From the cell containing the given text, extract its center point as (X, Y) coordinate. 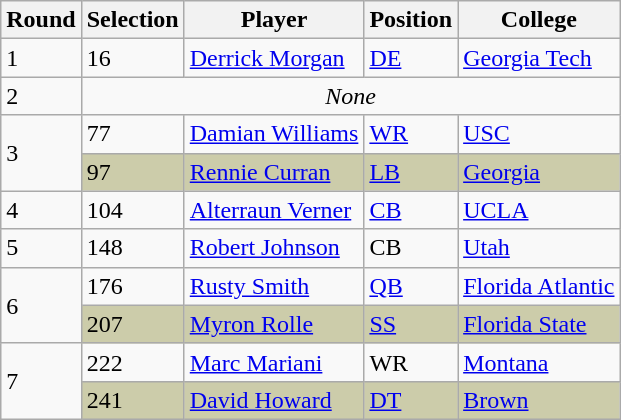
97 (132, 172)
QB (411, 286)
2 (41, 96)
241 (132, 400)
222 (132, 362)
Brown (539, 400)
Florida Atlantic (539, 286)
Player (274, 20)
DE (411, 58)
Round (41, 20)
16 (132, 58)
Georgia Tech (539, 58)
3 (41, 153)
Position (411, 20)
Utah (539, 248)
104 (132, 210)
148 (132, 248)
UCLA (539, 210)
DT (411, 400)
6 (41, 305)
SS (411, 324)
Rusty Smith (274, 286)
1 (41, 58)
77 (132, 134)
LB (411, 172)
207 (132, 324)
Georgia (539, 172)
None (350, 96)
Marc Mariani (274, 362)
Derrick Morgan (274, 58)
Myron Rolle (274, 324)
4 (41, 210)
Damian Williams (274, 134)
USC (539, 134)
Selection (132, 20)
Alterraun Verner (274, 210)
Montana (539, 362)
5 (41, 248)
7 (41, 381)
Florida State (539, 324)
Robert Johnson (274, 248)
College (539, 20)
Rennie Curran (274, 172)
David Howard (274, 400)
176 (132, 286)
